Determine the (X, Y) coordinate at the center of the cell enclosing the given text.  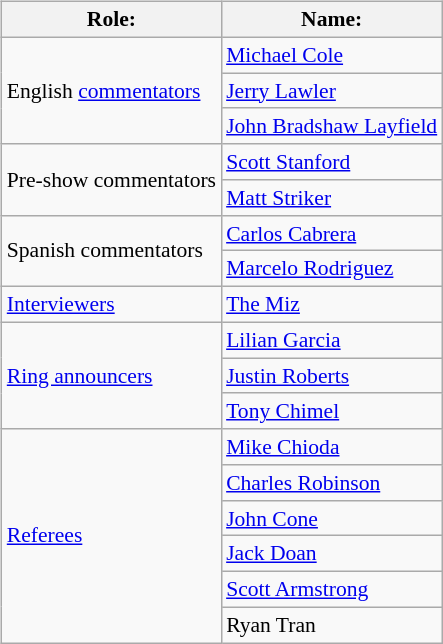
Carlos Cabrera (332, 233)
The Miz (332, 305)
Tony Chimel (332, 411)
Justin Roberts (332, 376)
Matt Striker (332, 198)
Jack Doan (332, 554)
Ring announcers (112, 376)
Interviewers (112, 305)
Lilian Garcia (332, 340)
Scott Stanford (332, 162)
John Bradshaw Layfield (332, 126)
Marcelo Rodriguez (332, 269)
Role: (112, 20)
Spanish commentators (112, 250)
Ryan Tran (332, 625)
Mike Chioda (332, 447)
Name: (332, 20)
Charles Robinson (332, 483)
John Cone (332, 518)
English commentators (112, 90)
Michael Cole (332, 55)
Pre-show commentators (112, 180)
Jerry Lawler (332, 91)
Referees (112, 536)
Scott Armstrong (332, 590)
